Capture the cell that displays the provided text and extract its [x, y] central coordinate. 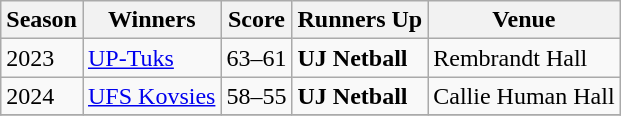
UFS Kovsies [151, 96]
UP-Tuks [151, 58]
Runners Up [360, 20]
Winners [151, 20]
Rembrandt Hall [524, 58]
Venue [524, 20]
58–55 [256, 96]
Score [256, 20]
Callie Human Hall [524, 96]
63–61 [256, 58]
2024 [42, 96]
2023 [42, 58]
Season [42, 20]
